Pinpoint the cell where the given text exists, returning its [X, Y] midpoint coordinate. 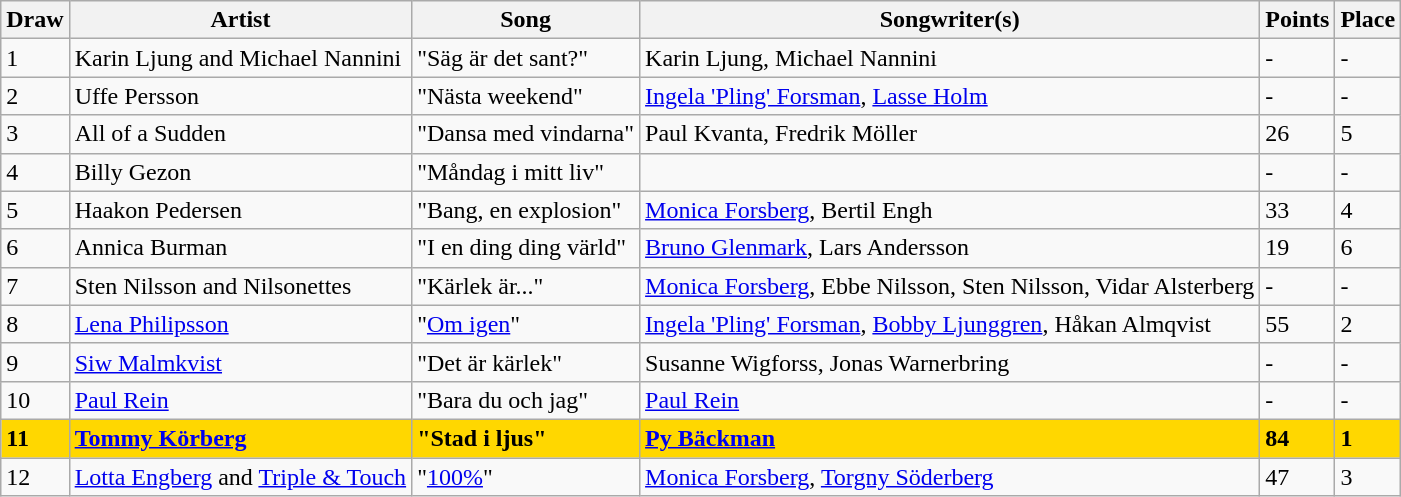
Susanne Wigforss, Jonas Warnerbring [950, 362]
Py Bäckman [950, 438]
Uffe Persson [240, 96]
"Om igen" [526, 324]
Karin Ljung and Michael Nannini [240, 58]
55 [1298, 324]
"Säg är det sant?" [526, 58]
Lena Philipsson [240, 324]
11 [35, 438]
7 [35, 286]
10 [35, 400]
Artist [240, 20]
Annica Burman [240, 248]
"Dansa med vindarna" [526, 134]
33 [1298, 210]
"Bang, en explosion" [526, 210]
Karin Ljung, Michael Nannini [950, 58]
Ingela 'Pling' Forsman, Bobby Ljunggren, Håkan Almqvist [950, 324]
Monica Forsberg, Torgny Söderberg [950, 477]
Song [526, 20]
Tommy Körberg [240, 438]
84 [1298, 438]
Points [1298, 20]
8 [35, 324]
"Det är kärlek" [526, 362]
Paul Kvanta, Fredrik Möller [950, 134]
"Bara du och jag" [526, 400]
Ingela 'Pling' Forsman, Lasse Holm [950, 96]
26 [1298, 134]
"100%" [526, 477]
"Nästa weekend" [526, 96]
All of a Sudden [240, 134]
Siw Malmkvist [240, 362]
Haakon Pedersen [240, 210]
12 [35, 477]
Songwriter(s) [950, 20]
Draw [35, 20]
Sten Nilsson and Nilsonettes [240, 286]
47 [1298, 477]
"I en ding ding värld" [526, 248]
9 [35, 362]
"Kärlek är..." [526, 286]
Lotta Engberg and Triple & Touch [240, 477]
"Stad i ljus" [526, 438]
Place [1368, 20]
"Måndag i mitt liv" [526, 172]
Monica Forsberg, Bertil Engh [950, 210]
Monica Forsberg, Ebbe Nilsson, Sten Nilsson, Vidar Alsterberg [950, 286]
Billy Gezon [240, 172]
Bruno Glenmark, Lars Andersson [950, 248]
19 [1298, 248]
